Determine the [x, y] coordinate at the center of the cell enclosing the given text.  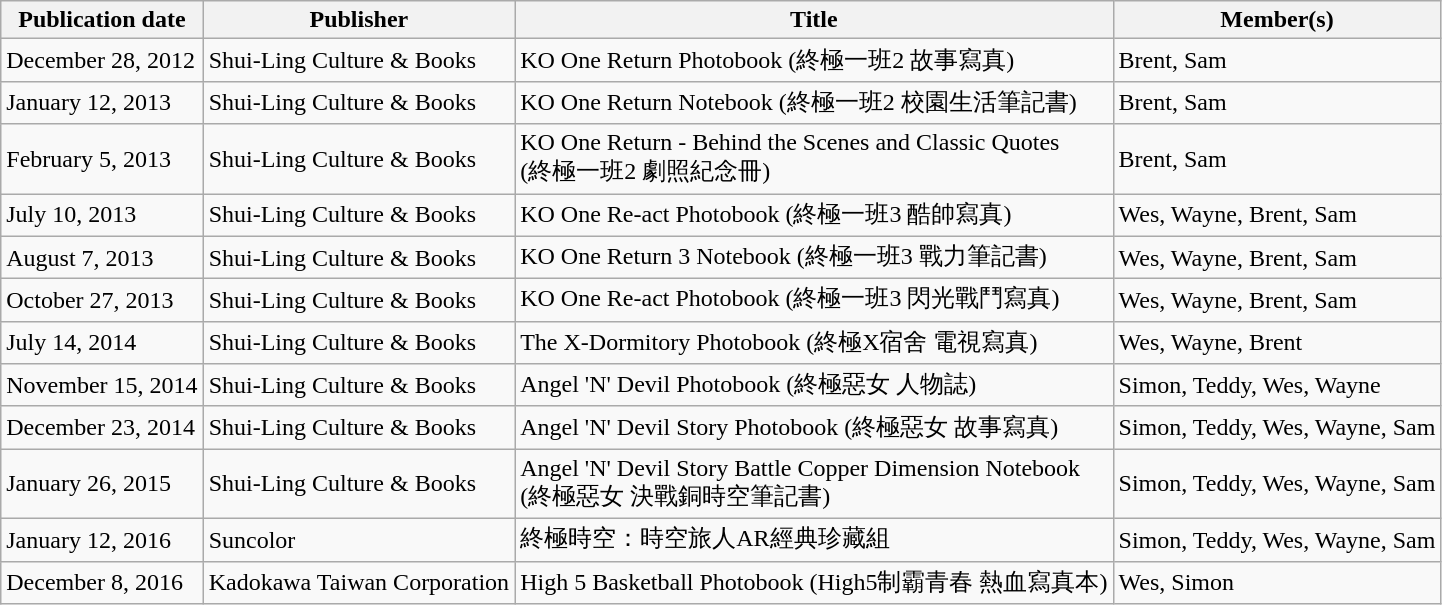
January 12, 2016 [102, 540]
Wes, Wayne, Brent [1277, 342]
High 5 Basketball Photobook (High5制霸青春 熱血寫真本) [814, 582]
Kadokawa Taiwan Corporation [359, 582]
KO One Return Photobook (終極一班2 故事寫真) [814, 60]
Angel 'N' Devil Photobook (終極惡女 人物誌) [814, 386]
Suncolor [359, 540]
December 23, 2014 [102, 428]
October 27, 2013 [102, 300]
January 26, 2015 [102, 484]
Wes, Simon [1277, 582]
Angel 'N' Devil Story Battle Copper Dimension Notebook(終極惡女 決戰銅時空筆記書) [814, 484]
July 14, 2014 [102, 342]
Title [814, 20]
December 8, 2016 [102, 582]
KO One Return 3 Notebook (終極一班3 戰力筆記書) [814, 258]
Simon, Teddy, Wes, Wayne [1277, 386]
KO One Return Notebook (終極一班2 校園生活筆記書) [814, 102]
KO One Re-act Photobook (終極一班3 閃光戰鬥寫真) [814, 300]
The X-Dormitory Photobook (終極X宿舍 電視寫真) [814, 342]
November 15, 2014 [102, 386]
Publisher [359, 20]
終極時空：時空旅人AR經典珍藏組 [814, 540]
Member(s) [1277, 20]
Publication date [102, 20]
August 7, 2013 [102, 258]
KO One Re-act Photobook (終極一班3 酷帥寫真) [814, 216]
July 10, 2013 [102, 216]
January 12, 2013 [102, 102]
December 28, 2012 [102, 60]
KO One Return - Behind the Scenes and Classic Quotes(終極一班2 劇照紀念冊) [814, 159]
Angel 'N' Devil Story Photobook (終極惡女 故事寫真) [814, 428]
February 5, 2013 [102, 159]
